Find where the given text appears and provide that cell's center as (X, Y) coordinate. 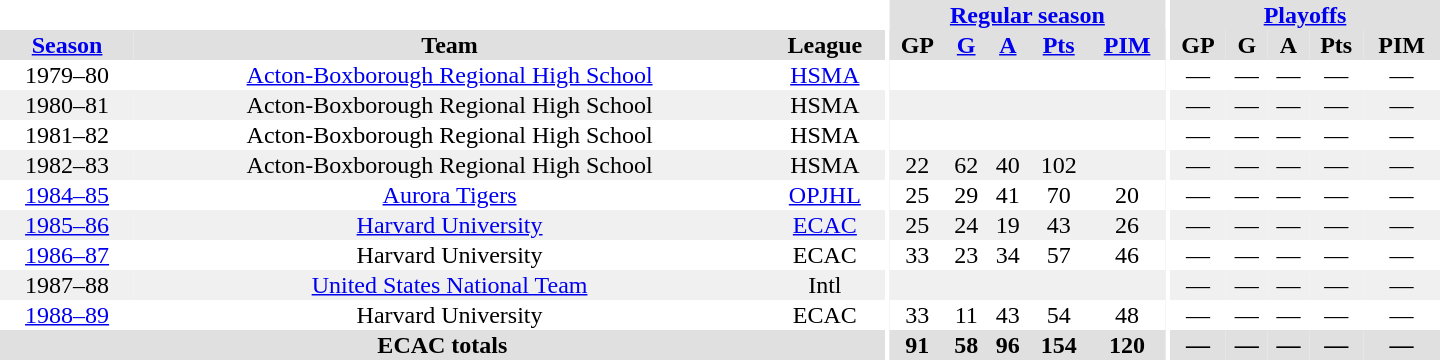
Playoffs (1305, 15)
48 (1128, 315)
24 (966, 225)
Aurora Tigers (450, 195)
1981–82 (67, 135)
102 (1059, 165)
1984–85 (67, 195)
1986–87 (67, 255)
1987–88 (67, 285)
20 (1128, 195)
26 (1128, 225)
54 (1059, 315)
Team (450, 45)
1988–89 (67, 315)
1985–86 (67, 225)
23 (966, 255)
Intl (825, 285)
ECAC totals (442, 345)
34 (1008, 255)
19 (1008, 225)
Regular season (1027, 15)
46 (1128, 255)
96 (1008, 345)
Season (67, 45)
League (825, 45)
120 (1128, 345)
1979–80 (67, 75)
United States National Team (450, 285)
1980–81 (67, 105)
41 (1008, 195)
1982–83 (67, 165)
154 (1059, 345)
22 (917, 165)
91 (917, 345)
11 (966, 315)
58 (966, 345)
57 (1059, 255)
62 (966, 165)
OPJHL (825, 195)
40 (1008, 165)
29 (966, 195)
70 (1059, 195)
